Return the (X, Y) coordinate for the center point of the cell that contains the specified text.  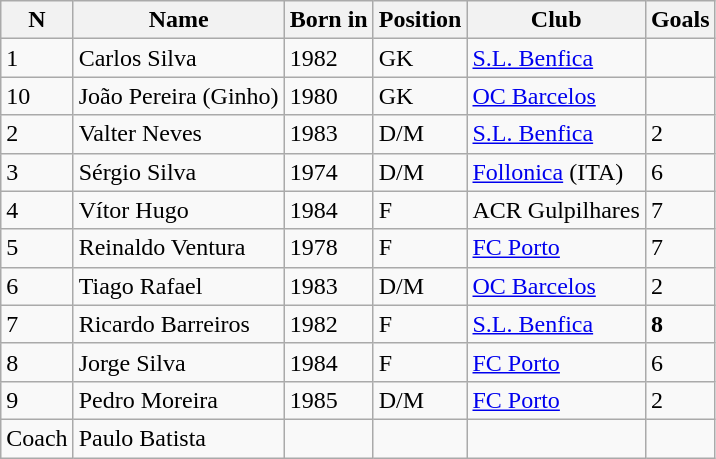
1985 (328, 400)
Jorge Silva (178, 362)
Vítor Hugo (178, 210)
Sérgio Silva (178, 172)
10 (37, 96)
1978 (328, 248)
3 (37, 172)
Pedro Moreira (178, 400)
Follonica (ITA) (556, 172)
Carlos Silva (178, 58)
Goals (680, 20)
1 (37, 58)
Reinaldo Ventura (178, 248)
Position (420, 20)
9 (37, 400)
Club (556, 20)
5 (37, 248)
Paulo Batista (178, 438)
1980 (328, 96)
N (37, 20)
1974 (328, 172)
Tiago Rafael (178, 286)
Ricardo Barreiros (178, 324)
Name (178, 20)
Coach (37, 438)
4 (37, 210)
ACR Gulpilhares (556, 210)
Born in (328, 20)
Valter Neves (178, 134)
João Pereira (Ginho) (178, 96)
